Extract the (x, y) coordinate from the center of the cell holding the provided text.  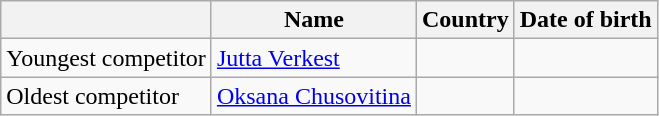
Youngest competitor (106, 58)
Oksana Chusovitina (314, 96)
Name (314, 20)
Jutta Verkest (314, 58)
Country (465, 20)
Oldest competitor (106, 96)
Date of birth (586, 20)
